Locate the cell with the specified text and output its (x, y) center coordinate. 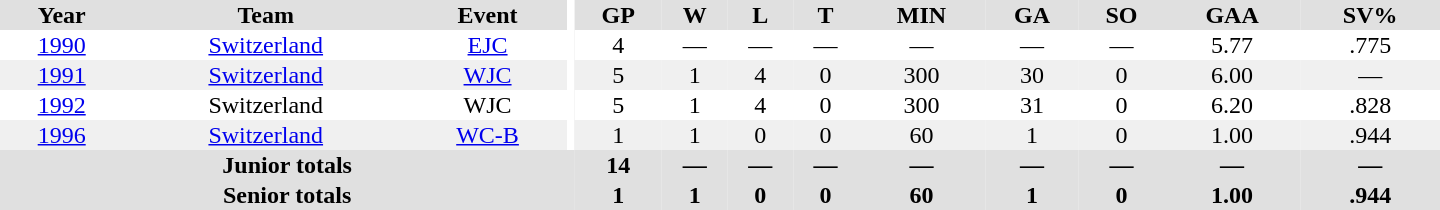
EJC (488, 45)
GP (618, 15)
.828 (1370, 105)
1991 (62, 75)
Team (266, 15)
Senior totals (287, 195)
5.77 (1232, 45)
L (760, 15)
14 (618, 165)
SO (1122, 15)
GAA (1232, 15)
.775 (1370, 45)
Year (62, 15)
GA (1032, 15)
1990 (62, 45)
Event (488, 15)
T (826, 15)
SV% (1370, 15)
1992 (62, 105)
W (694, 15)
MIN (922, 15)
Junior totals (287, 165)
1996 (62, 135)
6.20 (1232, 105)
WC-B (488, 135)
6.00 (1232, 75)
31 (1032, 105)
30 (1032, 75)
